Scan for the cell matching the given text and deliver its [x, y] coordinate at center. 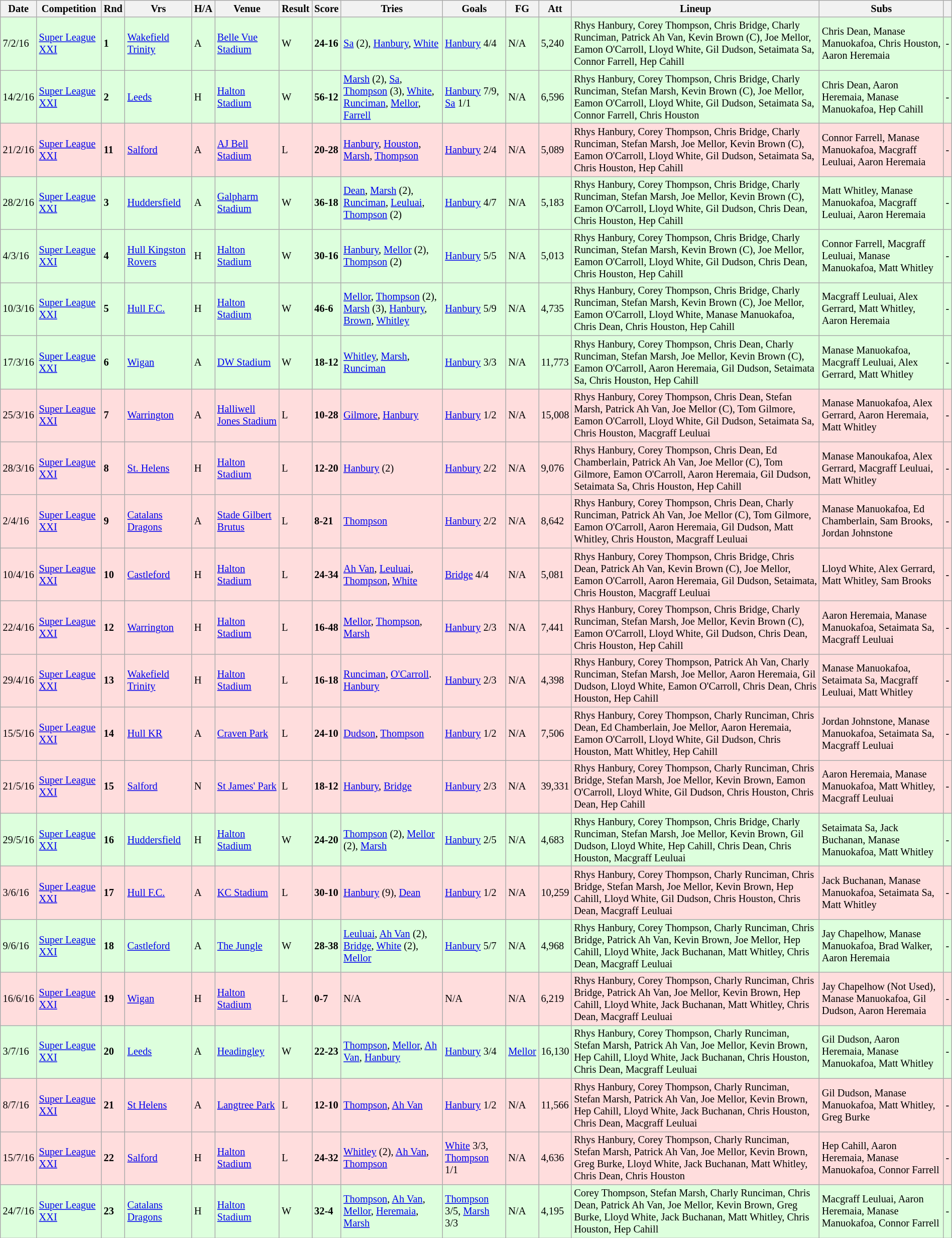
1 [113, 44]
Lloyd White, Alex Gerrard, Matt Whitley, Sam Brooks [882, 575]
12-10 [326, 1105]
4/3/16 [19, 256]
Gil Dudson, Manase Manuokafoa, Matt Whitley, Greg Burke [882, 1105]
KC Stadium [247, 892]
Goals [474, 9]
St James' Park [247, 786]
24-20 [326, 840]
The Jungle [247, 946]
14/2/16 [19, 97]
Whitley (2), Ah Van, Thompson [392, 1158]
Hanbury 3/4 [474, 1052]
11,773 [555, 362]
Jordan Johnstone, Manase Manuokafoa, Setaimata Sa, Macgraff Leuluai [882, 734]
22-23 [326, 1052]
10 [113, 575]
Ah Van, Leuluai, Thompson, White [392, 575]
19 [113, 999]
7 [113, 415]
Halliwell Jones Stadium [247, 415]
12-20 [326, 468]
5,183 [555, 203]
Galpharm Stadium [247, 203]
4,683 [555, 840]
H/A [203, 9]
28-38 [326, 946]
11,566 [555, 1105]
Hanbury 2/5 [474, 840]
Hanbury 5/7 [474, 946]
Bridge 4/4 [474, 575]
32-4 [326, 1211]
Thompson [392, 521]
15,008 [555, 415]
18 [113, 946]
0-7 [326, 999]
8/7/16 [19, 1105]
16/6/16 [19, 999]
30-16 [326, 256]
24/7/16 [19, 1211]
Craven Park [247, 734]
Setaimata Sa, Jack Buchanan, Manase Manuokafoa, Matt Whitley [882, 840]
6 [113, 362]
Rnd [113, 9]
Belle Vue Stadium [247, 44]
16-48 [326, 627]
Manase Manuokafoa, Ed Chamberlain, Sam Brooks, Jordan Johnstone [882, 521]
17 [113, 892]
25/3/16 [19, 415]
46-6 [326, 309]
11 [113, 150]
Jay Chapelhow (Not Used), Manase Manuokafoa, Gil Dudson, Aaron Heremaia [882, 999]
4,968 [555, 946]
Lineup [695, 9]
Tries [392, 9]
29/4/16 [19, 681]
Hanbury 2/4 [474, 150]
Thompson, Ah Van, Mellor, Heremaia, Marsh [392, 1211]
Hanbury 7/9, Sa 1/1 [474, 97]
Aaron Heremaia, Manase Manuokafoa, Setaimata Sa, Macgraff Leuluai [882, 627]
21/2/16 [19, 150]
29/5/16 [19, 840]
3 [113, 203]
Manase Manuokafoa, Setaimata Sa, Macgraff Leuluai, Matt Whitley [882, 681]
Att [555, 9]
Hull KR [159, 734]
5 [113, 309]
Manase Manuokafoa, Alex Gerrard, Aaron Heremaia, Matt Whitley [882, 415]
N [203, 786]
Hanbury, Bridge [392, 786]
23 [113, 1211]
16-18 [326, 681]
17/3/16 [19, 362]
3/7/16 [19, 1052]
36-18 [326, 203]
Hanbury (9), Dean [392, 892]
DW Stadium [247, 362]
Dean, Marsh (2), Runciman, Leuluai, Thompson (2) [392, 203]
Matt Whitley, Manase Manuokafoa, Macgraff Leuluai, Aaron Heremaia [882, 203]
Mellor [522, 1052]
Connor Farrell, Manase Manuokafoa, Macgraff Leuluai, Aaron Heremaia [882, 150]
24-16 [326, 44]
20-28 [326, 150]
Hanbury 4/4 [474, 44]
Hanbury 4/7 [474, 203]
4 [113, 256]
5,240 [555, 44]
8,642 [555, 521]
Hanbury (2) [392, 468]
Aaron Heremaia, Manase Manuokafoa, Matt Whitley, Macgraff Leuluai [882, 786]
28/2/16 [19, 203]
Date [19, 9]
Mellor, Thompson, Marsh [392, 627]
AJ Bell Stadium [247, 150]
4,735 [555, 309]
24-32 [326, 1158]
12 [113, 627]
Macgraff Leuluai, Alex Gerrard, Matt Whitley, Aaron Heremaia [882, 309]
24-34 [326, 575]
22/4/16 [19, 627]
St. Helens [159, 468]
5,013 [555, 256]
10,259 [555, 892]
21 [113, 1105]
15/5/16 [19, 734]
8-21 [326, 521]
5,081 [555, 575]
4,195 [555, 1211]
Competition [69, 9]
Thompson 3/5, Marsh 3/3 [474, 1211]
Mellor, Thompson (2), Marsh (3), Hanbury, Brown, Whitley [392, 309]
30-10 [326, 892]
9 [113, 521]
2 [113, 97]
4,636 [555, 1158]
Hanbury, Houston, Marsh, Thompson [392, 150]
Whitley, Marsh, Runciman [392, 362]
Leuluai, Ah Van (2), Bridge, White (2), Mellor [392, 946]
22 [113, 1158]
Headingley [247, 1052]
5,089 [555, 150]
Gilmore, Hanbury [392, 415]
8 [113, 468]
Thompson, Mellor, Ah Van, Hanbury [392, 1052]
9,076 [555, 468]
Hull Kingston Rovers [159, 256]
7,441 [555, 627]
16 [113, 840]
Venue [247, 9]
Chris Dean, Aaron Heremaia, Manase Manuokafoa, Hep Cahill [882, 97]
Connor Farrell, Macgraff Leuluai, Manase Manuokafoa, Matt Whitley [882, 256]
14 [113, 734]
Stade Gilbert Brutus [247, 521]
Langtree Park [247, 1105]
Hanbury 3/3 [474, 362]
Thompson, Ah Van [392, 1105]
15 [113, 786]
Vrs [159, 9]
Marsh (2), Sa, Thompson (3), White, Runciman, Mellor, Farrell [392, 97]
St Helens [159, 1105]
39,331 [555, 786]
6,596 [555, 97]
10/4/16 [19, 575]
13 [113, 681]
Chris Dean, Manase Manuokafoa, Chris Houston, Aaron Heremaia [882, 44]
21/5/16 [19, 786]
Gil Dudson, Aaron Heremaia, Manase Manuokafoa, Matt Whitley [882, 1052]
Subs [882, 9]
Hanbury, Mellor (2), Thompson (2) [392, 256]
16,130 [555, 1052]
10-28 [326, 415]
3/6/16 [19, 892]
Result [295, 9]
FG [522, 9]
White 3/3, Thompson 1/1 [474, 1158]
Jay Chapelhow, Manase Manuokafoa, Brad Walker, Aaron Heremaia [882, 946]
Manase Manuokafoa, Macgraff Leuluai, Alex Gerrard, Matt Whitley [882, 362]
Jack Buchanan, Manase Manuokafoa, Setaimata Sa, Matt Whitley [882, 892]
10/3/16 [19, 309]
4,398 [555, 681]
7,506 [555, 734]
Hanbury 5/5 [474, 256]
6,219 [555, 999]
Macgraff Leuluai, Aaron Heremaia, Manase Manuokafoa, Connor Farrell [882, 1211]
Sa (2), Hanbury, White [392, 44]
2/4/16 [19, 521]
56-12 [326, 97]
28/3/16 [19, 468]
Thompson (2), Mellor (2), Marsh [392, 840]
Hanbury 5/9 [474, 309]
15/7/16 [19, 1158]
Hep Cahill, Aaron Heremaia, Manase Manuokafoa, Connor Farrell [882, 1158]
Manase Manoukafoa, Alex Gerrard, Macgraff Leuluai, Matt Whitley [882, 468]
Dudson, Thompson [392, 734]
20 [113, 1052]
24-10 [326, 734]
7/2/16 [19, 44]
9/6/16 [19, 946]
Runciman, O'Carroll. Hanbury [392, 681]
Score [326, 9]
